Extract the (X, Y) coordinate from the center of the cell holding the provided text.  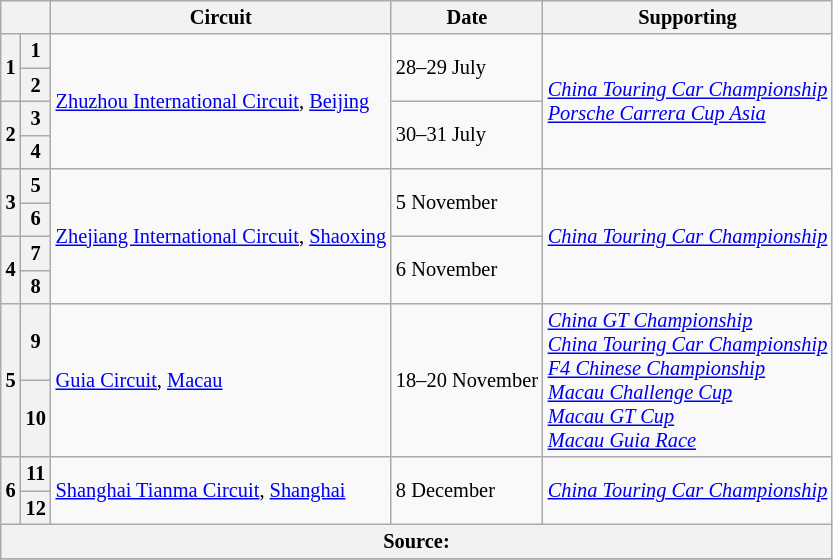
7 (36, 253)
12 (36, 508)
Circuit (221, 17)
Zhuzhou International Circuit, Beijing (221, 102)
9 (36, 342)
China GT ChampionshipChina Touring Car ChampionshipF4 Chinese ChampionshipMacau Challenge CupMacau GT CupMacau Guia Race (688, 380)
Shanghai Tianma Circuit, Shanghai (221, 490)
8 December (467, 490)
Guia Circuit, Macau (221, 380)
8 (36, 287)
Date (467, 17)
10 (36, 418)
6 November (467, 270)
Zhejiang International Circuit, Shaoxing (221, 236)
Supporting (688, 17)
China Touring Car ChampionshipPorsche Carrera Cup Asia (688, 102)
18–20 November (467, 380)
Source: (416, 541)
30–31 July (467, 134)
11 (36, 474)
5 November (467, 202)
28–29 July (467, 68)
